Return the [X, Y] coordinate for the center point of the cell that contains the specified text.  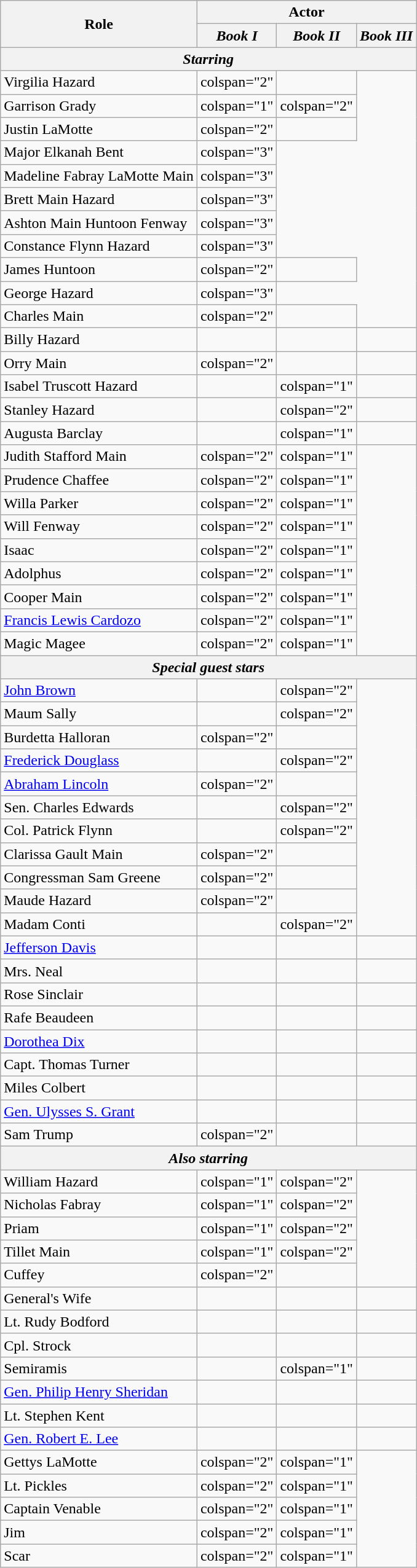
Gettys LaMotte [99, 1462]
Sam Trump [99, 1135]
Abraham Lincoln [99, 784]
Madeline Fabray LaMotte Main [99, 176]
Willa Parker [99, 503]
Charles Main [99, 316]
Col. Patrick Flynn [99, 831]
Miles Colbert [99, 1088]
Judith Stafford Main [99, 457]
Francis Lewis Cardozo [99, 620]
Dorothea Dix [99, 1041]
Major Elkanah Bent [99, 152]
Clarissa Gault Main [99, 854]
Frederick Douglass [99, 761]
Nicholas Fabray [99, 1205]
Mrs. Neal [99, 971]
Book I [237, 36]
Ashton Main Huntoon Fenway [99, 222]
Virgilia Hazard [99, 82]
Starring [208, 59]
Brett Main Hazard [99, 199]
Isabel Truscott Hazard [99, 386]
Role [99, 24]
Garrison Grady [99, 106]
Tillet Main [99, 1252]
Prudence Chaffee [99, 480]
Gen. Ulysses S. Grant [99, 1111]
Gen. Robert E. Lee [99, 1439]
Magic Magee [99, 643]
General's Wife [99, 1298]
Rose Sinclair [99, 994]
Captain Venable [99, 1509]
James Huntoon [99, 269]
Lt. Pickles [99, 1486]
Billy Hazard [99, 340]
Rafe Beaudeen [99, 1017]
Semiramis [99, 1368]
John Brown [99, 691]
Cooper Main [99, 597]
Madam Conti [99, 924]
Sen. Charles Edwards [99, 807]
Special guest stars [208, 667]
Stanley Hazard [99, 410]
Congressman Sam Greene [99, 877]
Maum Sally [99, 714]
Gen. Philip Henry Sheridan [99, 1392]
Constance Flynn Hazard [99, 246]
Actor [306, 12]
Orry Main [99, 363]
Cpl. Strock [99, 1345]
Isaac [99, 550]
Capt. Thomas Turner [99, 1065]
Scar [99, 1556]
Priam [99, 1228]
Jefferson Davis [99, 947]
Lt. Rudy Bodford [99, 1322]
Book III [386, 36]
Adolphus [99, 573]
Augusta Barclay [99, 433]
Also starring [208, 1158]
Justin LaMotte [99, 129]
Lt. Stephen Kent [99, 1415]
Maude Hazard [99, 901]
Cuffey [99, 1275]
William Hazard [99, 1182]
Burdetta Halloran [99, 737]
Will Fenway [99, 527]
Jim [99, 1532]
George Hazard [99, 293]
Book II [317, 36]
